Extract the [X, Y] coordinate from the center of the cell holding the provided text.  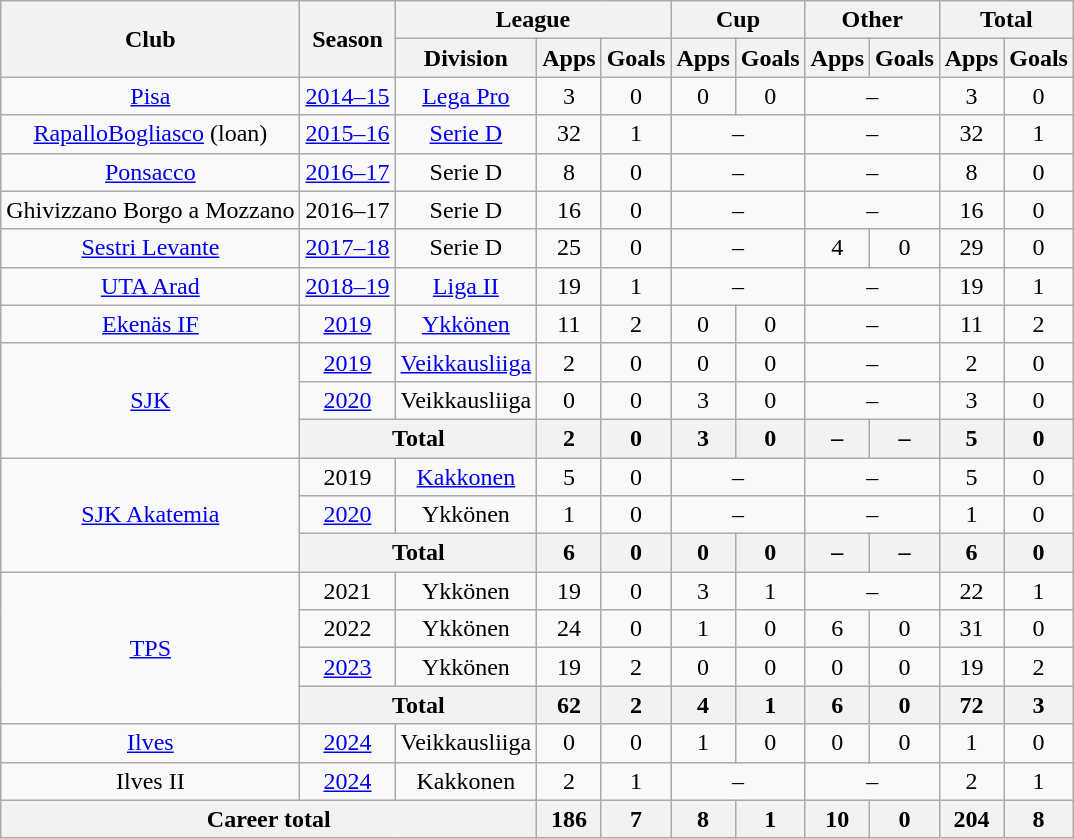
Ilves II [150, 781]
72 [971, 705]
Ghivizzano Borgo a Mozzano [150, 210]
TPS [150, 648]
2014–15 [348, 96]
Ponsacco [150, 172]
29 [971, 248]
2022 [348, 629]
10 [837, 819]
Pisa [150, 96]
Sestri Levante [150, 248]
SJK Akatemia [150, 515]
62 [569, 705]
24 [569, 629]
204 [971, 819]
Division [466, 58]
Club [150, 39]
2018–19 [348, 286]
RapalloBogliasco (loan) [150, 134]
Ekenäs IF [150, 324]
SJK [150, 400]
2023 [348, 667]
2015–16 [348, 134]
25 [569, 248]
Liga II [466, 286]
UTA Arad [150, 286]
31 [971, 629]
League [533, 20]
2021 [348, 591]
7 [636, 819]
186 [569, 819]
Cup [738, 20]
Ilves [150, 743]
Season [348, 39]
2017–18 [348, 248]
Career total [269, 819]
Other [872, 20]
22 [971, 591]
Lega Pro [466, 96]
